Locate the cell with the specified text and output its [x, y] center coordinate. 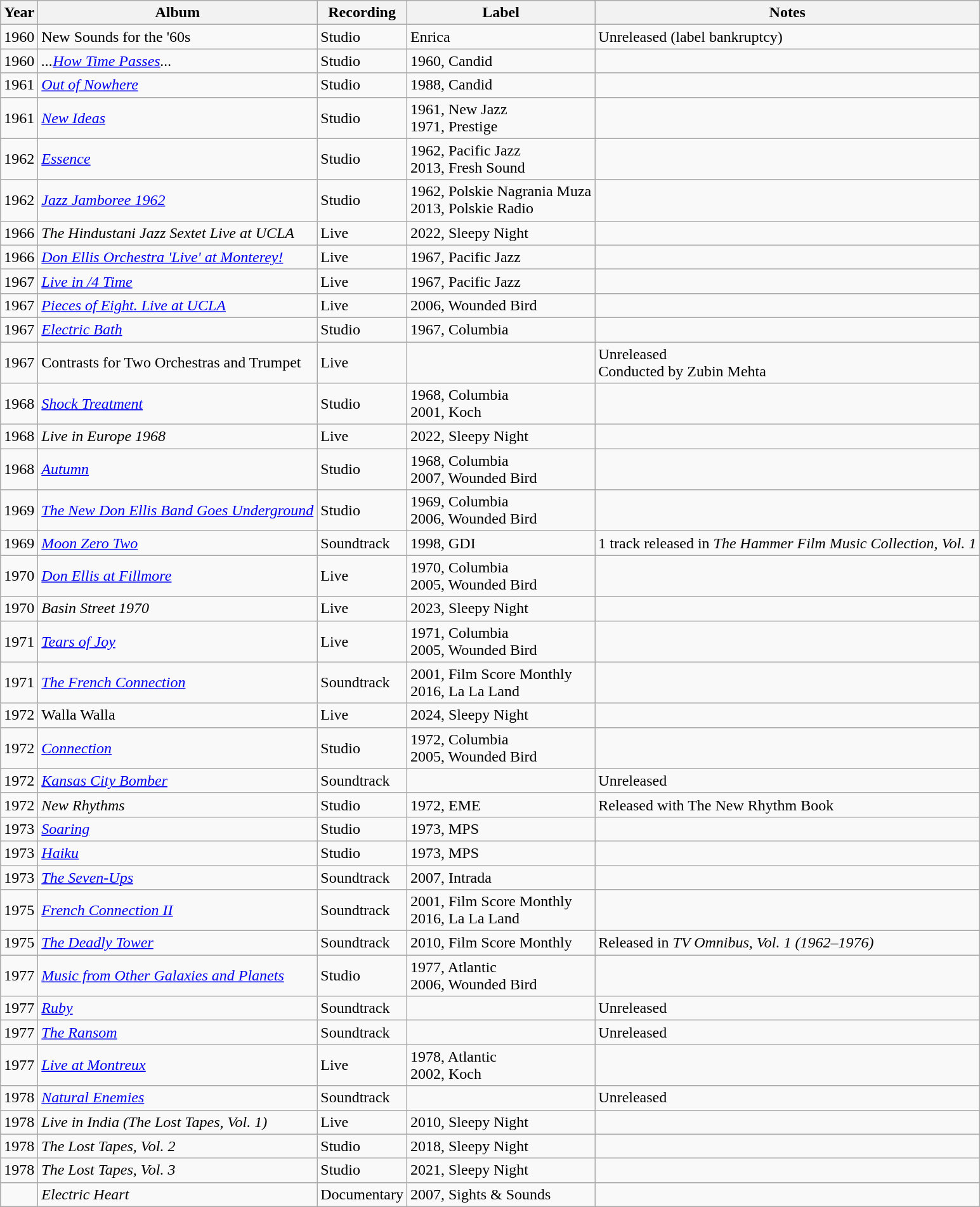
1977, Atlantic2006, Wounded Bird [500, 976]
1978, Atlantic2002, Koch [500, 1065]
The Seven-Ups [178, 878]
Enrica [500, 37]
1967, Columbia [500, 329]
The French Connection [178, 683]
New Rhythms [178, 805]
Music from Other Galaxies and Planets [178, 976]
Contrasts for Two Orchestras and Trumpet [178, 362]
Basin Street 1970 [178, 609]
Jazz Jamboree 1962 [178, 201]
1960, Candid [500, 61]
Don Ellis at Fillmore [178, 576]
Kansas City Bomber [178, 781]
1 track released in The Hammer Film Music Collection, Vol. 1 [788, 543]
Live in India (The Lost Tapes, Vol. 1) [178, 1122]
Year [19, 13]
Unreleased (label bankruptcy) [788, 37]
1969, Columbia2006, Wounded Bird [500, 510]
2023, Sleepy Night [500, 609]
Out of Nowhere [178, 85]
1988, Candid [500, 85]
2024, Sleepy Night [500, 715]
New Sounds for the '60s [178, 37]
1971, Columbia2005, Wounded Bird [500, 641]
Natural Enemies [178, 1098]
1962, Pacific Jazz2013, Fresh Sound [500, 159]
Moon Zero Two [178, 543]
1962, Polskie Nagrania Muza2013, Polskie Radio [500, 201]
New Ideas [178, 118]
1998, GDI [500, 543]
Ruby [178, 1008]
1972, Columbia2005, Wounded Bird [500, 748]
Live in Europe 1968 [178, 437]
...How Time Passes... [178, 61]
Album [178, 13]
2010, Film Score Monthly [500, 943]
Label [500, 13]
Live at Montreux [178, 1065]
Walla Walla [178, 715]
2007, Intrada [500, 878]
Released with The New Rhythm Book [788, 805]
Pieces of Eight. Live at UCLA [178, 305]
1972, EME [500, 805]
2006, Wounded Bird [500, 305]
Recording [362, 13]
1961, New Jazz1971, Prestige [500, 118]
Essence [178, 159]
Shock Treatment [178, 404]
Connection [178, 748]
UnreleasedConducted by Zubin Mehta [788, 362]
1968, Columbia2007, Wounded Bird [500, 470]
2021, Sleepy Night [500, 1170]
French Connection II [178, 910]
Tears of Joy [178, 641]
Autumn [178, 470]
1970, Columbia2005, Wounded Bird [500, 576]
The Hindustani Jazz Sextet Live at UCLA [178, 233]
Documentary [362, 1194]
Notes [788, 13]
The Ransom [178, 1032]
The Deadly Tower [178, 943]
Soaring [178, 829]
Don Ellis Orchestra 'Live' at Monterey! [178, 257]
2010, Sleepy Night [500, 1122]
The New Don Ellis Band Goes Underground [178, 510]
Electric Heart [178, 1194]
2007, Sights & Sounds [500, 1194]
Haiku [178, 853]
Released in TV Omnibus, Vol. 1 (1962–1976) [788, 943]
The Lost Tapes, Vol. 3 [178, 1170]
The Lost Tapes, Vol. 2 [178, 1146]
1968, Columbia2001, Koch [500, 404]
Live in /4 Time [178, 281]
2018, Sleepy Night [500, 1146]
Electric Bath [178, 329]
